Locate the cell with the specified text and output its (x, y) center coordinate. 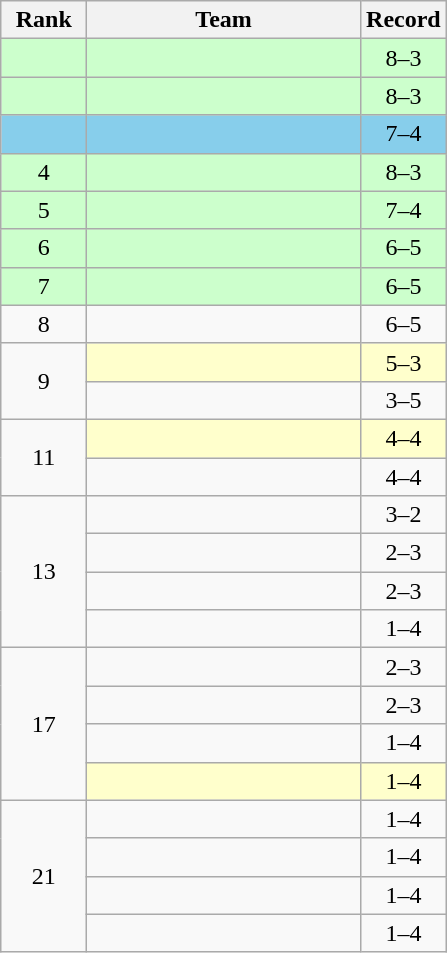
6 (44, 248)
21 (44, 876)
Rank (44, 20)
8 (44, 324)
13 (44, 572)
3–5 (403, 400)
5 (44, 210)
Record (403, 20)
17 (44, 724)
9 (44, 381)
Team (224, 20)
11 (44, 457)
5–3 (403, 362)
4 (44, 172)
7 (44, 286)
3–2 (403, 515)
